Scan for the cell matching the given text and deliver its (X, Y) coordinate at center. 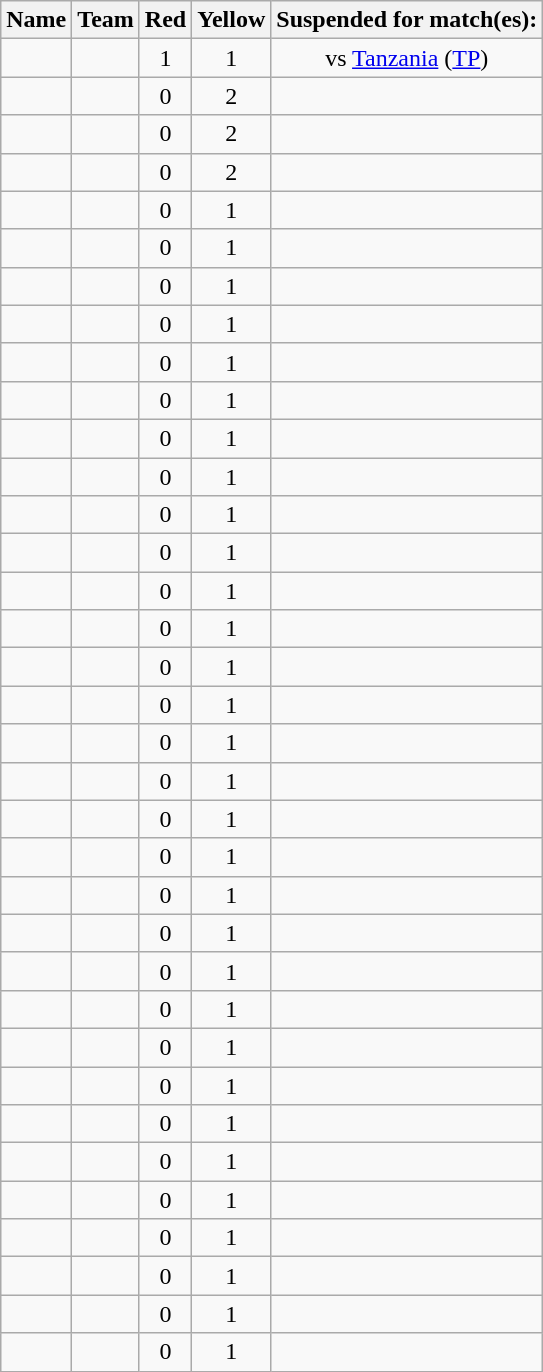
Yellow (232, 20)
Suspended for match(es): (407, 20)
Team (106, 20)
Name (36, 20)
Red (165, 20)
vs Tanzania (TP) (407, 58)
